Determine the [X, Y] coordinate at the center of the cell enclosing the given text.  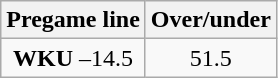
WKU –14.5 [74, 58]
51.5 [210, 58]
Pregame line [74, 20]
Over/under [210, 20]
